Detect which cell encompasses the target text, then output its [X, Y] center coordinate. 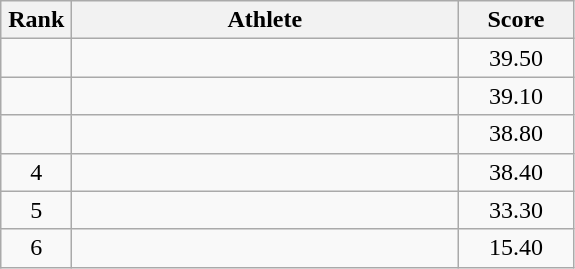
Athlete [265, 20]
4 [36, 172]
38.80 [516, 134]
5 [36, 210]
6 [36, 248]
15.40 [516, 248]
38.40 [516, 172]
Rank [36, 20]
39.10 [516, 96]
33.30 [516, 210]
39.50 [516, 58]
Score [516, 20]
